Output the [X, Y] coordinate of the center of the cell containing the given text.  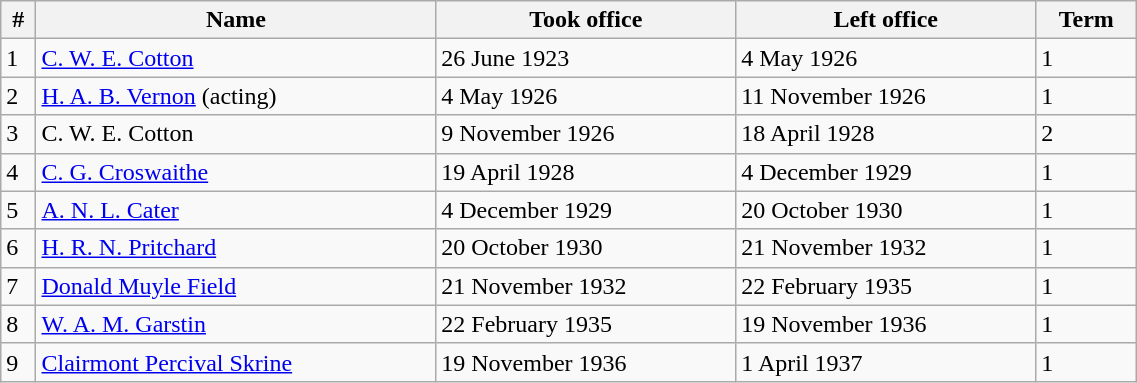
Left office [886, 20]
1 April 1937 [886, 362]
9 November 1926 [586, 134]
6 [18, 248]
C. G. Croswaithe [236, 172]
Donald Muyle Field [236, 286]
Clairmont Percival Skrine [236, 362]
A. N. L. Cater [236, 210]
5 [18, 210]
9 [18, 362]
Name [236, 20]
26 June 1923 [586, 58]
7 [18, 286]
# [18, 20]
18 April 1928 [886, 134]
4 [18, 172]
19 April 1928 [586, 172]
11 November 1926 [886, 96]
Term [1086, 20]
8 [18, 324]
H. R. N. Pritchard [236, 248]
W. A. M. Garstin [236, 324]
3 [18, 134]
H. A. B. Vernon (acting) [236, 96]
Took office [586, 20]
